Extract the [x, y] coordinate from the center of the cell holding the provided text.  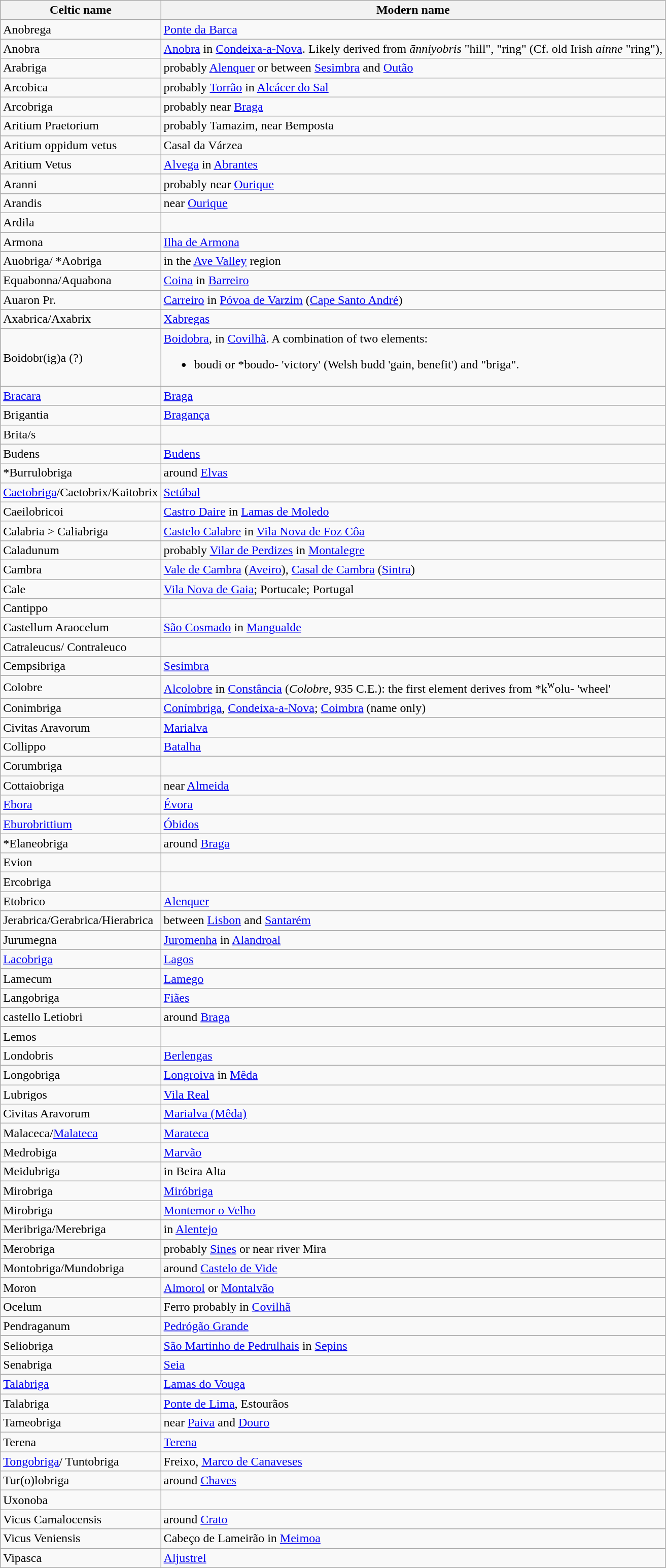
Londobris [81, 1055]
Calabria > Caliabriga [81, 531]
probably Sines or near river Mira [413, 1249]
Caeilobricoi [81, 512]
Carreiro in Póvoa de Varzim (Cape Santo André) [413, 300]
Colobre [81, 687]
Xabregas [413, 319]
Vila Nova de Gaia; Portucale; Portugal [413, 589]
Meidubriga [81, 1172]
Alenquer [413, 901]
Conimbriga [81, 708]
Boidobr(ig)a (?) [81, 357]
Ercobriga [81, 882]
Almorol or Montalvão [413, 1287]
around Castelo de Vide [413, 1268]
Marvão [413, 1152]
Ebora [81, 805]
Berlengas [413, 1055]
Bracara [81, 396]
near Ourique [413, 203]
near Almeida [413, 786]
Juromenha in Alandroal [413, 940]
Corumbriga [81, 766]
Sesimbra [413, 666]
Cale [81, 589]
Caladunum [81, 550]
Lubrigos [81, 1095]
Freixo, Marco de Canaveses [413, 1461]
Malaceca/Malateca [81, 1133]
Montemor o Velho [413, 1210]
Longroiva in Mêda [413, 1075]
Langobriga [81, 998]
Casal da Várzea [413, 145]
Batalha [413, 746]
in Beira Alta [413, 1172]
Tongobriga/ Tuntobriga [81, 1461]
Auaron Pr. [81, 300]
Aranni [81, 184]
Uxonoba [81, 1500]
Senabriga [81, 1365]
Anobrega [81, 29]
around Elvas [413, 473]
Ocelum [81, 1307]
Arabriga [81, 68]
castello Letiobri [81, 1017]
Tameobriga [81, 1423]
Vipasca [81, 1558]
Aritium Vetus [81, 164]
Aljustrel [413, 1558]
Óbidos [413, 824]
Lamecum [81, 978]
Seliobriga [81, 1345]
Evion [81, 863]
between Lisbon and Santarém [413, 921]
Etobrico [81, 901]
Arcobica [81, 87]
São Martinho de Pedrulhais in Sepins [413, 1345]
Vicus Camalocensis [81, 1519]
Ilha de Armona [413, 242]
*Elaneobriga [81, 843]
probably near Braga [413, 107]
Meribriga/Merebriga [81, 1230]
Lagos [413, 959]
Ferro probably in Covilhã [413, 1307]
Collippo [81, 746]
Conímbriga, Condeixa-a-Nova; Coimbra (name only) [413, 708]
Bragança [413, 415]
Pedrógão Grande [413, 1326]
Anobra [81, 49]
Montobriga/Mundobriga [81, 1268]
Medrobiga [81, 1152]
Alvega in Abrantes [413, 164]
Vale de Cambra (Aveiro), Casal de Cambra (Sintra) [413, 569]
Longobriga [81, 1075]
probably near Ourique [413, 184]
Seia [413, 1365]
Anobra in Condeixa-a-Nova. Likely derived from ānniyobris "hill", "ring" (Cf. old Irish ainne "ring"), [413, 49]
Alcolobre in Constância (Colobre, 935 C.E.): the first element derives from *kwolu- 'wheel' [413, 687]
Cempsibriga [81, 666]
Setúbal [413, 492]
Jerabrica/Gerabrica/Hierabrica [81, 921]
Jurumegna [81, 940]
Arandis [81, 203]
around Chaves [413, 1481]
in the Ave Valley region [413, 261]
probably Vilar de Perdizes in Montalegre [413, 550]
probably Torrão in Alcácer do Sal [413, 87]
Ardila [81, 222]
Marialva (Mêda) [413, 1114]
Brigantia [81, 415]
Coina in Barreiro [413, 281]
Modern name [413, 10]
Caetobriga/Caetobrix/Kaitobrix [81, 492]
in Alentejo [413, 1230]
Celtic name [81, 10]
Auobriga/ *Aobriga [81, 261]
probably Tamazim, near Bemposta [413, 126]
Tur(o)lobriga [81, 1481]
Vila Real [413, 1095]
Aritium oppidum vetus [81, 145]
Castro Daire in Lamas de Moledo [413, 512]
Lamas do Vouga [413, 1384]
Ponte de Lima, Estourãos [413, 1404]
Brita/s [81, 434]
Marialva [413, 727]
near Paiva and Douro [413, 1423]
Equabonna/Aquabona [81, 281]
Arcobriga [81, 107]
Vicus Veniensis [81, 1539]
Évora [413, 805]
Pendraganum [81, 1326]
Cambra [81, 569]
Aritium Praetorium [81, 126]
Castelo Calabre in Vila Nova de Foz Côa [413, 531]
Boidobra, in Covilhã. A combination of two elements:boudi or *boudo- 'victory' (Welsh budd 'gain, benefit') and "briga". [413, 357]
Miróbriga [413, 1191]
Eburobrittium [81, 824]
*Burrulobriga [81, 473]
around Crato [413, 1519]
Cabeço de Lameirão in Meimoa [413, 1539]
Castellum Araocelum [81, 628]
Cottaiobriga [81, 786]
Lacobriga [81, 959]
Cantippo [81, 608]
Armona [81, 242]
Ponte da Barca [413, 29]
Lemos [81, 1036]
Fiães [413, 998]
Merobriga [81, 1249]
Braga [413, 396]
Lamego [413, 978]
Catraleucus/ Contraleuco [81, 647]
probably Alenquer or between Sesimbra and Outão [413, 68]
Marateca [413, 1133]
Axabrica/Axabrix [81, 319]
Moron [81, 1287]
São Cosmado in Mangualde [413, 628]
